Search for the cell housing the specified text and yield its [x, y] center coordinate. 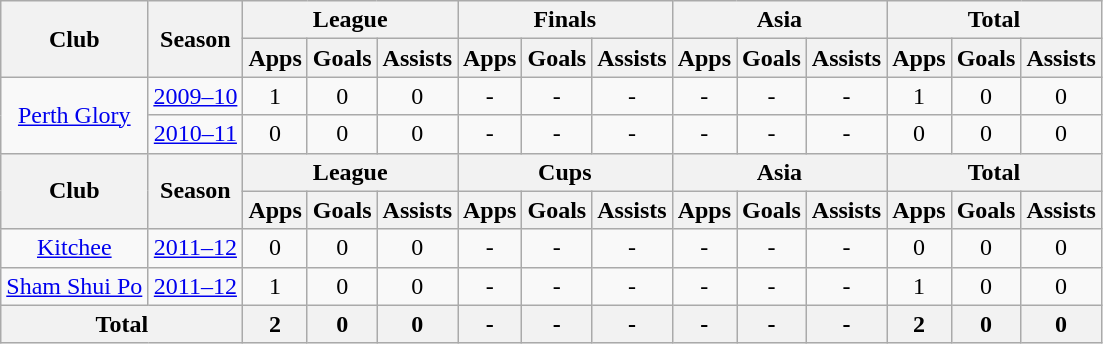
Perth Glory [74, 115]
Sham Shui Po [74, 286]
2009–10 [196, 96]
Kitchee [74, 248]
Cups [566, 172]
2010–11 [196, 134]
Finals [566, 20]
